Extract the [x, y] coordinate from the center of the cell holding the provided text.  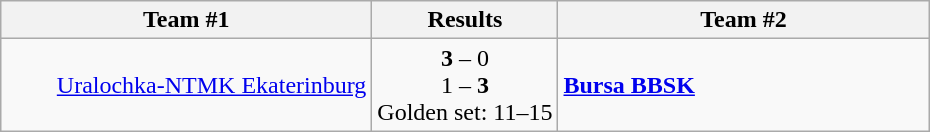
Team #1 [186, 20]
Team #2 [744, 20]
Uralochka-NTMK Ekaterinburg [186, 85]
3 – 0 1 – 3 Golden set: 11–15 [465, 85]
Results [465, 20]
Bursa BBSK [744, 85]
